Return the [x, y] coordinate for the center point of the cell that contains the specified text.  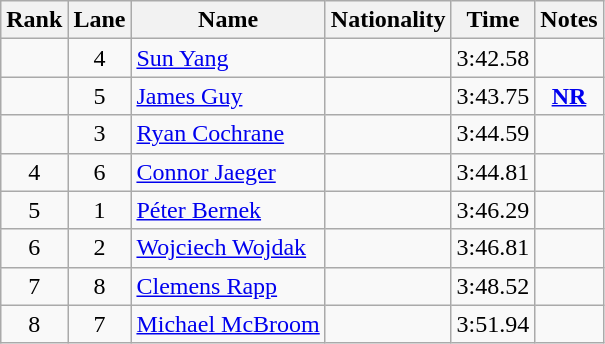
3:43.75 [493, 96]
Wojciech Wojdak [228, 248]
3:48.52 [493, 286]
Nationality [388, 20]
1 [100, 210]
Name [228, 20]
3 [100, 134]
Time [493, 20]
Michael McBroom [228, 324]
Rank [34, 20]
James Guy [228, 96]
3:46.29 [493, 210]
3:51.94 [493, 324]
Sun Yang [228, 58]
Ryan Cochrane [228, 134]
NR [569, 96]
Lane [100, 20]
3:44.81 [493, 172]
3:42.58 [493, 58]
3:46.81 [493, 248]
3:44.59 [493, 134]
2 [100, 248]
Connor Jaeger [228, 172]
Clemens Rapp [228, 286]
Notes [569, 20]
Péter Bernek [228, 210]
